Scan for the cell matching the given text and deliver its [x, y] coordinate at center. 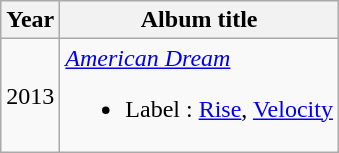
Year [30, 20]
American Dream Label : Rise, Velocity [200, 96]
Album title [200, 20]
2013 [30, 96]
